Provide the (x, y) coordinate of the cell's center where the given text is located.  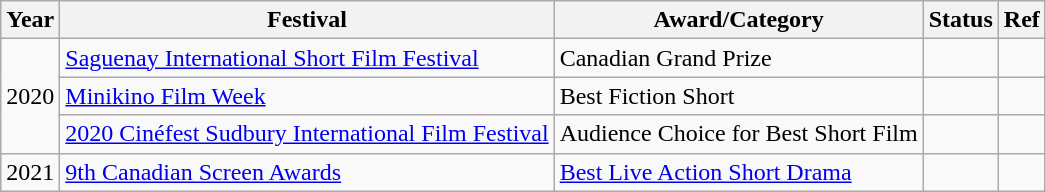
Status (960, 20)
Year (30, 20)
Festival (307, 20)
2021 (30, 172)
2020 Cinéfest Sudbury International Film Festival (307, 134)
Award/Category (738, 20)
9th Canadian Screen Awards (307, 172)
Minikino Film Week (307, 96)
Best Live Action Short Drama (738, 172)
Canadian Grand Prize (738, 58)
2020 (30, 96)
Audience Choice for Best Short Film (738, 134)
Ref (1022, 20)
Best Fiction Short (738, 96)
Saguenay International Short Film Festival (307, 58)
